Return (X, Y) of the center of cell containing provided text 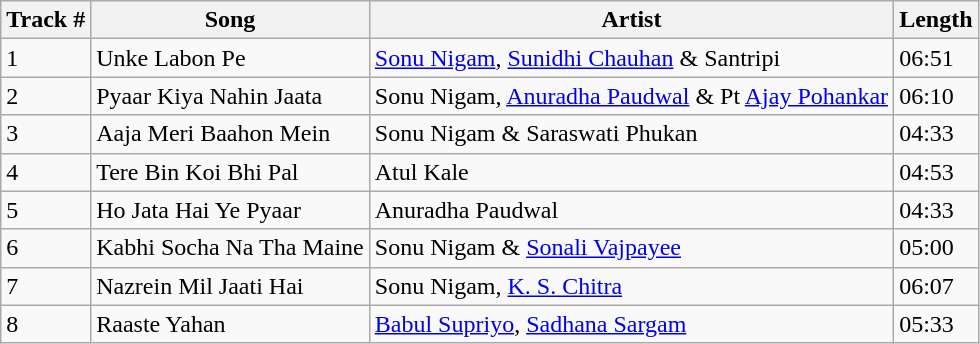
8 (46, 324)
Song (230, 20)
Artist (631, 20)
Sonu Nigam, Anuradha Paudwal & Pt Ajay Pohankar (631, 96)
Track # (46, 20)
05:33 (936, 324)
Sonu Nigam & Saraswati Phukan (631, 134)
Ho Jata Hai Ye Pyaar (230, 210)
Length (936, 20)
Nazrein Mil Jaati Hai (230, 286)
06:51 (936, 58)
06:07 (936, 286)
Sonu Nigam & Sonali Vajpayee (631, 248)
Tere Bin Koi Bhi Pal (230, 172)
06:10 (936, 96)
Raaste Yahan (230, 324)
Sonu Nigam, K. S. Chitra (631, 286)
Sonu Nigam, Sunidhi Chauhan & Santripi (631, 58)
Aaja Meri Baahon Mein (230, 134)
4 (46, 172)
7 (46, 286)
Atul Kale (631, 172)
Unke Labon Pe (230, 58)
5 (46, 210)
Babul Supriyo, Sadhana Sargam (631, 324)
05:00 (936, 248)
Pyaar Kiya Nahin Jaata (230, 96)
3 (46, 134)
2 (46, 96)
Anuradha Paudwal (631, 210)
04:53 (936, 172)
6 (46, 248)
Kabhi Socha Na Tha Maine (230, 248)
1 (46, 58)
